Provide the (x, y) coordinate of the cell's center where the given text is located.  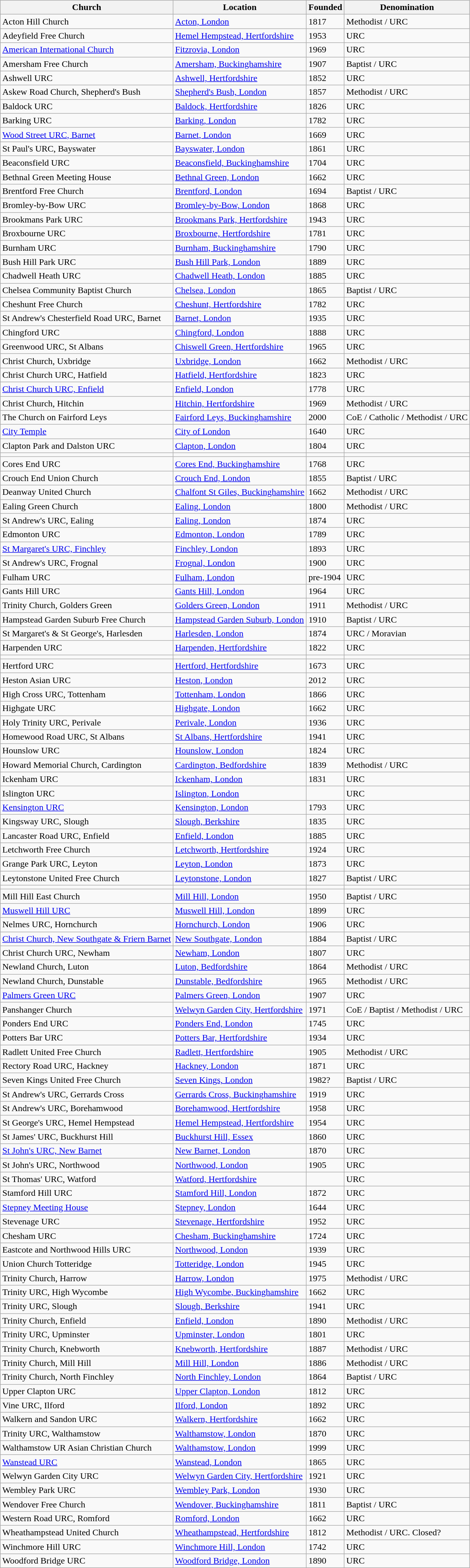
Edmonton, London (240, 535)
Cardington, Bedfordshire (240, 765)
Panshanger Church (87, 1009)
Romford, London (240, 1519)
CoE / Catholic / Methodist / URC (407, 418)
1793 (325, 807)
Newland Church, Dunstable (87, 981)
Brentford Free Church (87, 191)
Trinity Church, Enfield (87, 1321)
Christ Church, Hitchin (87, 403)
Hitchin, Hertfordshire (240, 403)
1835 (325, 821)
1724 (325, 1236)
1939 (325, 1250)
Brentford, London (240, 191)
Clapton Park and Dalston URC (87, 446)
1781 (325, 234)
St John's URC, Northwood (87, 1165)
Beaconsfield URC (87, 163)
1964 (325, 591)
Frognal, London (240, 563)
Christ Church URC, Newham (87, 953)
1975 (325, 1278)
New Southgate, London (240, 939)
Borehamwood, Hertfordshire (240, 1108)
URC / Moravian (407, 634)
Highgate, London (240, 708)
Kingsway URC, Slough (87, 821)
Hounslow URC (87, 751)
1801 (325, 1335)
Trinity Church, Golders Green (87, 605)
Harlesden, London (240, 634)
1831 (325, 779)
1921 (325, 1476)
1811 (325, 1504)
Leytonstone, London (240, 878)
1790 (325, 248)
2000 (325, 418)
1893 (325, 549)
1999 (325, 1448)
Bush Hill Park, London (240, 262)
Burnham URC (87, 248)
Bush Hill Park URC (87, 262)
New Barnet, London (240, 1151)
Upminster, London (240, 1335)
1953 (325, 36)
Walkern, Hertfordshire (240, 1419)
Kensington URC (87, 807)
1742 (325, 1547)
Trinity Church, Harrow (87, 1278)
Fairford Leys, Buckinghamshire (240, 418)
Clapton, London (240, 446)
1839 (325, 765)
Finchley, London (240, 549)
Rectory Road URC, Hackney (87, 1066)
Ickenham URC (87, 779)
1861 (325, 149)
CoE / Baptist / Methodist / URC (407, 1009)
Chiswell Green, Hertfordshire (240, 347)
Upper Clapton, London (240, 1391)
Gerrards Cross, Buckinghamshire (240, 1094)
1673 (325, 666)
Chelsea, London (240, 290)
St Andrew's URC, Borehamwood (87, 1108)
Walkern and Sandon URC (87, 1419)
American International Church (87, 50)
Wheathampstead United Church (87, 1533)
Chesham, Buckinghamshire (240, 1236)
Ealing Green Church (87, 506)
pre-1904 (325, 577)
St Andrew's URC, Ealing (87, 520)
Ickenham, London (240, 779)
St Andrew's URC, Gerrards Cross (87, 1094)
Broxbourne URC (87, 234)
Islington, London (240, 793)
Crouch End, London (240, 478)
North Finchley, London (240, 1377)
1935 (325, 318)
Uxbridge, London (240, 361)
Walthamstow UR Asian Christian Church (87, 1448)
Askew Road Church, Shepherd's Bush (87, 92)
1950 (325, 896)
Ponders End URC (87, 1023)
1822 (325, 648)
1745 (325, 1023)
Hampstead Garden Suburb Free Church (87, 619)
1669 (325, 134)
Bethnal Green Meeting House (87, 177)
Stevenage URC (87, 1221)
Trinity URC, Slough (87, 1306)
St Paul's URC, Bayswater (87, 149)
1824 (325, 751)
1892 (325, 1405)
Trinity Church, Mill Hill (87, 1363)
Trinity URC, High Wycombe (87, 1292)
Palmers Green URC (87, 995)
Brookmans Park URC (87, 220)
Wendover Free Church (87, 1504)
Burnham, Buckinghamshire (240, 248)
Wembley Park, London (240, 1490)
1919 (325, 1094)
Edmonton URC (87, 535)
Hornchurch, London (240, 925)
Seven Kings, London (240, 1080)
1823 (325, 375)
Beaconsfield, Buckinghamshire (240, 163)
1911 (325, 605)
Highgate URC (87, 708)
1872 (325, 1193)
Cheshunt, Hertfordshire (240, 304)
Letchworth, Hertfordshire (240, 850)
Union Church Totteridge (87, 1264)
1954 (325, 1123)
Grange Park URC, Leyton (87, 864)
1855 (325, 478)
1936 (325, 723)
Stepney Meeting House (87, 1207)
St Margaret's URC, Finchley (87, 549)
Seven Kings United Free Church (87, 1080)
Hertford, Hertfordshire (240, 666)
Winchmore Hill URC (87, 1547)
Howard Memorial Church, Cardington (87, 765)
1768 (325, 464)
Cores End URC (87, 464)
Wanstead, London (240, 1462)
Dunstable, Bedfordshire (240, 981)
1924 (325, 850)
1640 (325, 432)
Newham, London (240, 953)
Radlett United Free Church (87, 1052)
St James' URC, Buckhurst Hill (87, 1137)
1868 (325, 205)
Fitzrovia, London (240, 50)
2012 (325, 680)
1910 (325, 619)
Woodford Bridge URC (87, 1561)
Wendover, Buckinghamshire (240, 1504)
Chadwell Heath, London (240, 276)
Leyton, London (240, 864)
Amersham, Buckinghamshire (240, 64)
1778 (325, 389)
1889 (325, 262)
Chadwell Heath URC (87, 276)
Broxbourne, Hertfordshire (240, 234)
Harpenden, Hertfordshire (240, 648)
Stepney, London (240, 1207)
1804 (325, 446)
St Andrew's URC, Frognal (87, 563)
1958 (325, 1108)
Trinity URC, Walthamstow (87, 1434)
Lancaster Road URC, Enfield (87, 835)
1952 (325, 1221)
1945 (325, 1264)
Totteridge, London (240, 1264)
Bromley-by-Bow, London (240, 205)
1873 (325, 864)
Letchworth Free Church (87, 850)
1644 (325, 1207)
1789 (325, 535)
St Albans, Hertfordshire (240, 737)
1888 (325, 332)
Chalfont St Giles, Buckinghamshire (240, 492)
Hampstead Garden Suburb, London (240, 619)
Western Road URC, Romford (87, 1519)
Christ Church, New Southgate & Friern Barnet (87, 939)
Kensington, London (240, 807)
Acton Hill Church (87, 22)
Bromley-by-Bow URC (87, 205)
Eastcote and Northwood Hills URC (87, 1250)
1900 (325, 563)
Amersham Free Church (87, 64)
1906 (325, 925)
1899 (325, 910)
Chingford, London (240, 332)
City Temple (87, 432)
Buckhurst Hill, Essex (240, 1137)
Chesham URC (87, 1236)
Christ Church URC, Hatfield (87, 375)
Stamford Hill URC (87, 1193)
St Andrew's Chesterfield Road URC, Barnet (87, 318)
Harpenden URC (87, 648)
Shepherd's Bush, London (240, 92)
Vine URC, Ilford (87, 1405)
Wheathampstead, Hertfordshire (240, 1533)
1704 (325, 163)
Stamford Hill, London (240, 1193)
Trinity Church, Knebworth (87, 1349)
Crouch End Union Church (87, 478)
Golders Green, London (240, 605)
Deanway United Church (87, 492)
Cores End, Buckinghamshire (240, 464)
Methodist / URC. Closed? (407, 1533)
Trinity URC, Upminster (87, 1335)
1827 (325, 878)
Heston Asian URC (87, 680)
Wanstead URC (87, 1462)
Winchmore Hill, London (240, 1547)
Homewood Road URC, St Albans (87, 737)
1871 (325, 1066)
1860 (325, 1137)
Potters Bar URC (87, 1038)
Potters Bar, Hertfordshire (240, 1038)
Woodford Bridge, London (240, 1561)
St John's URC, New Barnet (87, 1151)
Bayswater, London (240, 149)
Nelmes URC, Hornchurch (87, 925)
Brookmans Park, Hertfordshire (240, 220)
St Thomas' URC, Watford (87, 1179)
Denomination (407, 7)
Hertford URC (87, 666)
Ilford, London (240, 1405)
High Wycombe, Buckinghamshire (240, 1292)
1866 (325, 694)
Islington URC (87, 793)
Heston, London (240, 680)
Stevenage, Hertfordshire (240, 1221)
Muswell Hill, London (240, 910)
Tottenham, London (240, 694)
1887 (325, 1349)
Welwyn Garden City URC (87, 1476)
Chelsea Community Baptist Church (87, 290)
1934 (325, 1038)
Upper Clapton URC (87, 1391)
Newland Church, Luton (87, 967)
1884 (325, 939)
1982? (325, 1080)
Fulham URC (87, 577)
1800 (325, 506)
Hounslow, London (240, 751)
Gants Hill URC (87, 591)
Barking, London (240, 120)
Perivale, London (240, 723)
The Church on Fairford Leys (87, 418)
Baldock, Hertfordshire (240, 106)
1857 (325, 92)
Radlett, Hertfordshire (240, 1052)
Ponders End, London (240, 1023)
1694 (325, 191)
Hackney, London (240, 1066)
1826 (325, 106)
Mill Hill East Church (87, 896)
Ashwell URC (87, 78)
Adeyfield Free Church (87, 36)
Chingford URC (87, 332)
Founded (325, 7)
Watford, Hertfordshire (240, 1179)
1930 (325, 1490)
1817 (325, 22)
Knebworth, Hertfordshire (240, 1349)
1943 (325, 220)
Christ Church URC, Enfield (87, 389)
Muswell Hill URC (87, 910)
Church (87, 7)
St George's URC, Hemel Hempstead (87, 1123)
St Margaret's & St George's, Harlesden (87, 634)
Christ Church, Uxbridge (87, 361)
High Cross URC, Tottenham (87, 694)
Bethnal Green, London (240, 177)
Harrow, London (240, 1278)
Location (240, 7)
Trinity Church, North Finchley (87, 1377)
Barking URC (87, 120)
Holy Trinity URC, Perivale (87, 723)
Palmers Green, London (240, 995)
1852 (325, 78)
Hatfield, Hertfordshire (240, 375)
Wood Street URC, Barnet (87, 134)
Leytonstone United Free Church (87, 878)
Baldock URC (87, 106)
Fulham, London (240, 577)
Acton, London (240, 22)
Cheshunt Free Church (87, 304)
City of London (240, 432)
Luton, Bedfordshire (240, 967)
1807 (325, 953)
Ashwell, Hertfordshire (240, 78)
1886 (325, 1363)
Greenwood URC, St Albans (87, 347)
Wembley Park URC (87, 1490)
Gants Hill, London (240, 591)
1971 (325, 1009)
